Identify which cell holds the provided text, then report its (X, Y) central coordinate. 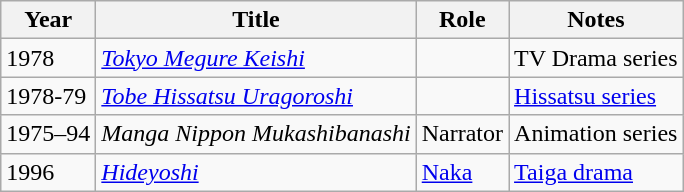
1975–94 (48, 134)
Animation series (596, 134)
Tobe Hissatsu Uragoroshi (256, 96)
Tokyo Megure Keishi (256, 58)
Taiga drama (596, 172)
1996 (48, 172)
1978 (48, 58)
Notes (596, 20)
1978-79 (48, 96)
Year (48, 20)
Role (462, 20)
Narrator (462, 134)
Hideyoshi (256, 172)
Hissatsu series (596, 96)
Manga Nippon Mukashibanashi (256, 134)
Title (256, 20)
TV Drama series (596, 58)
Naka (462, 172)
